Identify which cell holds the provided text, then report its (x, y) central coordinate. 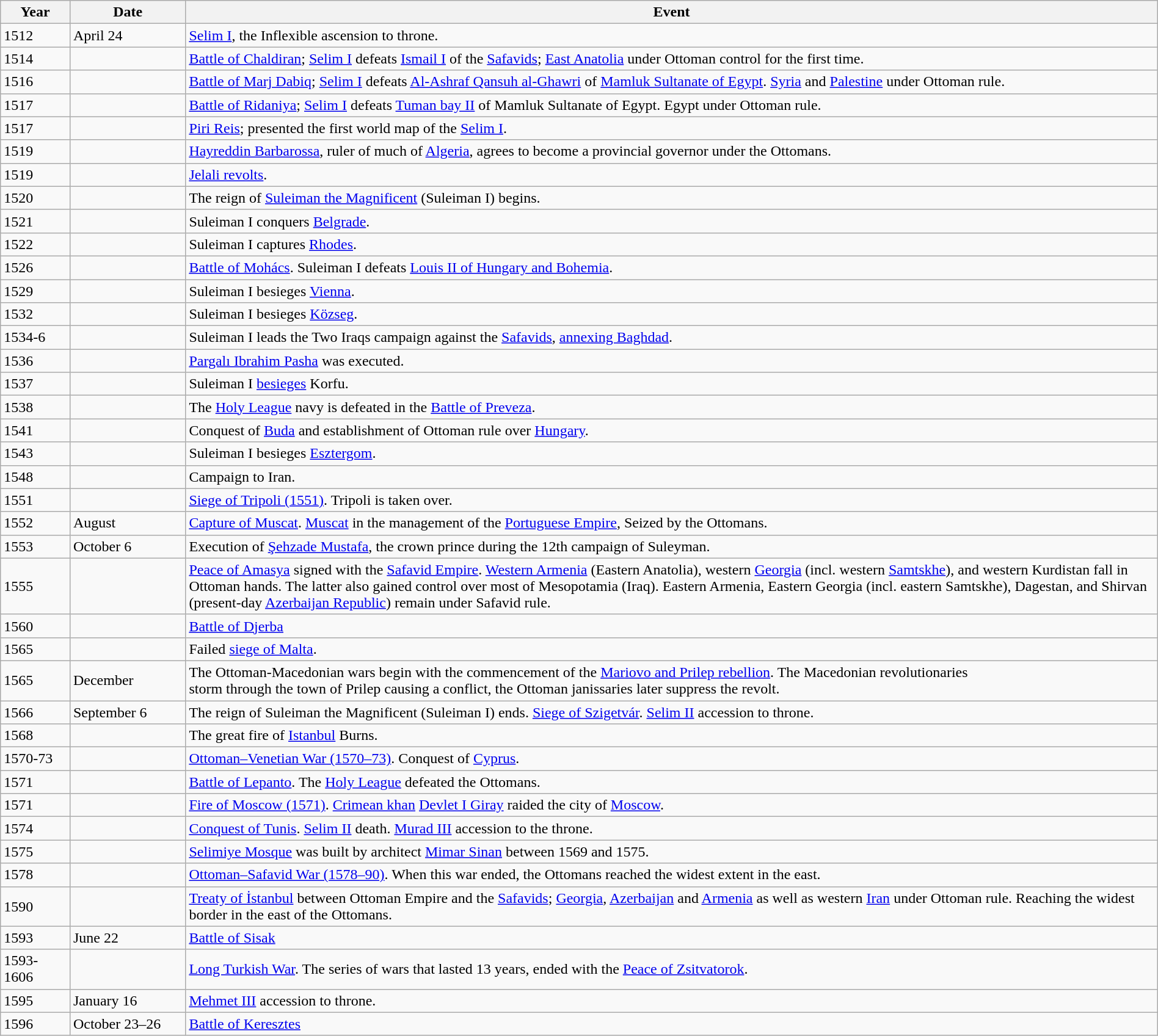
Piri Reis; presented the first world map of the Selim I. (672, 128)
1566 (35, 712)
Battle of Djerba (672, 626)
The Holy League navy is defeated in the Battle of Preveza. (672, 407)
Failed siege of Malta. (672, 649)
1590 (35, 906)
Suleiman I leads the Two Iraqs campaign against the Safavids, annexing Baghdad. (672, 338)
Selim I, the Inflexible ascension to throne. (672, 35)
1529 (35, 291)
Suleiman I captures Rhodes. (672, 244)
January 16 (127, 1001)
Ottoman–Safavid War (1578–90). When this war ended, the Ottomans reached the widest extent in the east. (672, 875)
Long Turkish War. The series of wars that lasted 13 years, ended with the Peace of Zsitvatorok. (672, 969)
1574 (35, 828)
1548 (35, 477)
1521 (35, 221)
1593 (35, 938)
1520 (35, 198)
August (127, 523)
October 23–26 (127, 1024)
Suleiman I besieges Közseg. (672, 314)
Jelali revolts. (672, 175)
1516 (35, 82)
Battle of Sisak (672, 938)
Battle of Marj Dabiq; Selim I defeats Al-Ashraf Qansuh al-Ghawri of Mamluk Sultanate of Egypt. Syria and Palestine under Ottoman rule. (672, 82)
Suleiman I besieges Vienna. (672, 291)
1526 (35, 267)
1536 (35, 361)
1575 (35, 852)
Suleiman I besieges Korfu. (672, 384)
1568 (35, 736)
December (127, 680)
Fire of Moscow (1571). Crimean khan Devlet I Giray raided the city of Moscow. (672, 805)
October 6 (127, 546)
September 6 (127, 712)
1538 (35, 407)
1578 (35, 875)
1593-1606 (35, 969)
1532 (35, 314)
Conquest of Buda and establishment of Ottoman rule over Hungary. (672, 430)
Siege of Tripoli (1551). Tripoli is taken over. (672, 500)
Execution of Şehzade Mustafa, the crown prince during the 12th campaign of Suleyman. (672, 546)
1596 (35, 1024)
1595 (35, 1001)
Pargalı Ibrahim Pasha was executed. (672, 361)
June 22 (127, 938)
Date (127, 12)
Campaign to Iran. (672, 477)
Conquest of Tunis. Selim II death. Murad III accession to the throne. (672, 828)
1541 (35, 430)
Ottoman–Venetian War (1570–73). Conquest of Cyprus. (672, 759)
1570-73 (35, 759)
Battle of Mohács. Suleiman I defeats Louis II of Hungary and Bohemia. (672, 267)
1537 (35, 384)
1543 (35, 454)
1534-6 (35, 338)
April 24 (127, 35)
1560 (35, 626)
Battle of Lepanto. The Holy League defeated the Ottomans. (672, 782)
Selimiye Mosque was built by architect Mimar Sinan between 1569 and 1575. (672, 852)
1555 (35, 586)
Capture of Muscat. Muscat in the management of the Portuguese Empire, Seized by the Ottomans. (672, 523)
Suleiman I besieges Esztergom. (672, 454)
Year (35, 12)
Battle of Keresztes (672, 1024)
1522 (35, 244)
The reign of Suleiman the Magnificent (Suleiman I) ends. Siege of Szigetvár. Selim II accession to throne. (672, 712)
Mehmet III accession to throne. (672, 1001)
Event (672, 12)
1551 (35, 500)
Battle of Chaldiran; Selim I defeats Ismail I of the Safavids; East Anatolia under Ottoman control for the first time. (672, 59)
1512 (35, 35)
Battle of Ridaniya; Selim I defeats Tuman bay II of Mamluk Sultanate of Egypt. Egypt under Ottoman rule. (672, 105)
Suleiman I conquers Belgrade. (672, 221)
1514 (35, 59)
The reign of Suleiman the Magnificent (Suleiman I) begins. (672, 198)
1553 (35, 546)
Hayreddin Barbarossa, ruler of much of Algeria, agrees to become a provincial governor under the Ottomans. (672, 151)
1552 (35, 523)
The great fire of Istanbul Burns. (672, 736)
